Provide the (x, y) coordinate of the cell's center where the given text is located.  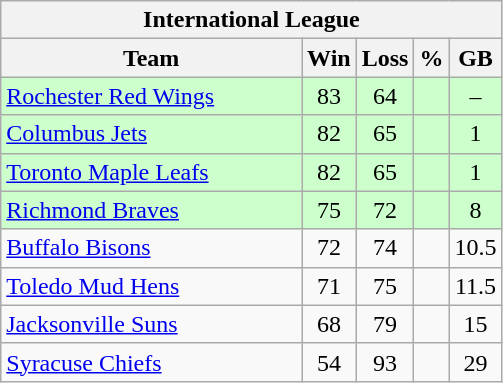
10.5 (476, 248)
Columbus Jets (152, 134)
GB (476, 58)
% (432, 58)
Syracuse Chiefs (152, 362)
54 (330, 362)
83 (330, 96)
11.5 (476, 286)
International League (252, 20)
93 (385, 362)
Jacksonville Suns (152, 324)
29 (476, 362)
74 (385, 248)
68 (330, 324)
Win (330, 58)
Team (152, 58)
Buffalo Bisons (152, 248)
79 (385, 324)
Loss (385, 58)
– (476, 96)
8 (476, 210)
71 (330, 286)
Richmond Braves (152, 210)
64 (385, 96)
15 (476, 324)
Toronto Maple Leafs (152, 172)
Toledo Mud Hens (152, 286)
Rochester Red Wings (152, 96)
